Provide the [x, y] coordinate of the cell's center where the given text is located.  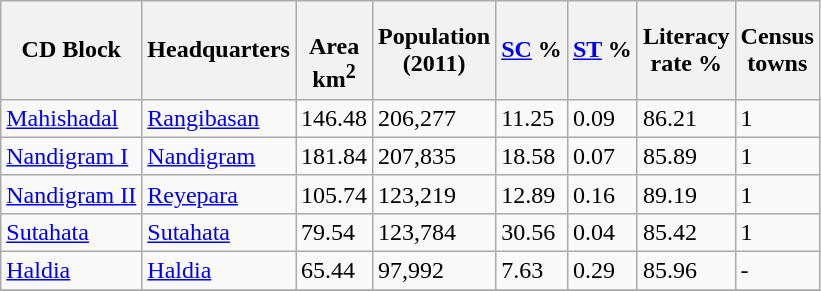
0.04 [602, 232]
Censustowns [777, 50]
Population(2011) [434, 50]
79.54 [334, 232]
0.29 [602, 271]
89.19 [686, 194]
30.56 [532, 232]
97,992 [434, 271]
Rangibasan [219, 118]
181.84 [334, 156]
123,219 [434, 194]
ST % [602, 50]
Headquarters [219, 50]
65.44 [334, 271]
Nandigram II [72, 194]
Nandigram [219, 156]
CD Block [72, 50]
207,835 [434, 156]
0.07 [602, 156]
206,277 [434, 118]
85.96 [686, 271]
Reyepara [219, 194]
7.63 [532, 271]
Areakm2 [334, 50]
SC % [532, 50]
- [777, 271]
Nandigram I [72, 156]
Literacyrate % [686, 50]
85.42 [686, 232]
85.89 [686, 156]
146.48 [334, 118]
18.58 [532, 156]
11.25 [532, 118]
123,784 [434, 232]
12.89 [532, 194]
105.74 [334, 194]
86.21 [686, 118]
0.09 [602, 118]
Mahishadal [72, 118]
0.16 [602, 194]
